Search for the cell housing the specified text and yield its [x, y] center coordinate. 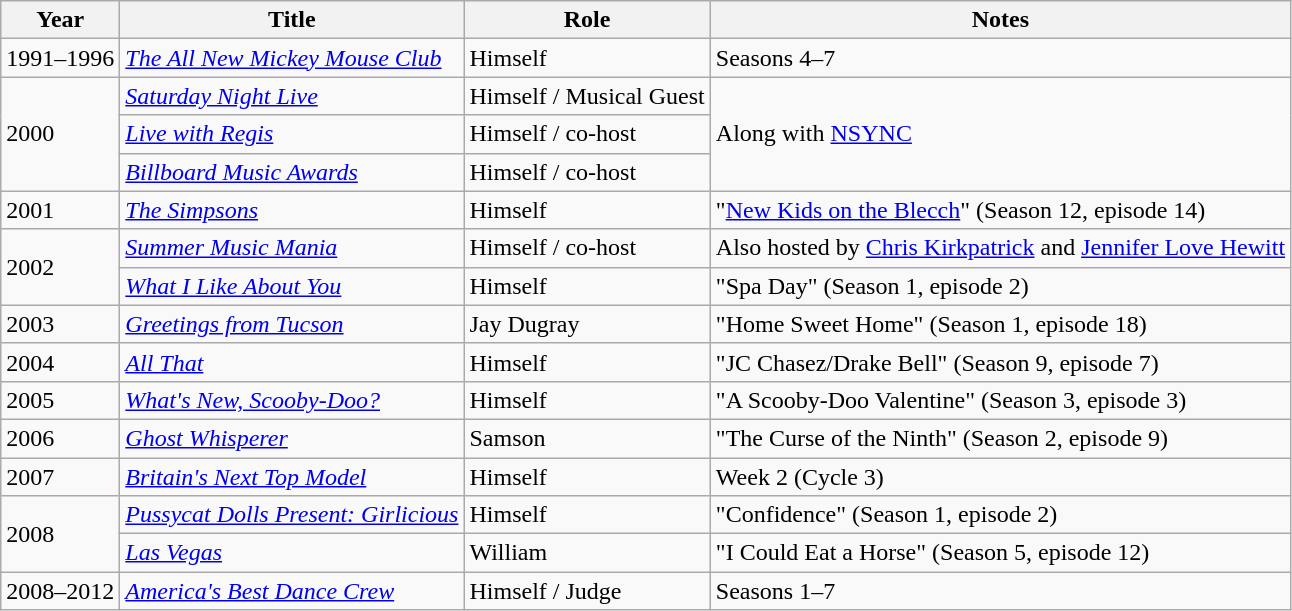
Pussycat Dolls Present: Girlicious [292, 515]
2001 [60, 210]
Notes [1000, 20]
2002 [60, 267]
2004 [60, 362]
Live with Regis [292, 134]
All That [292, 362]
Role [587, 20]
Along with NSYNC [1000, 134]
2000 [60, 134]
"The Curse of the Ninth" (Season 2, episode 9) [1000, 438]
Saturday Night Live [292, 96]
Billboard Music Awards [292, 172]
What's New, Scooby-Doo? [292, 400]
2008 [60, 534]
2003 [60, 324]
2008–2012 [60, 591]
1991–1996 [60, 58]
2006 [60, 438]
Title [292, 20]
Seasons 4–7 [1000, 58]
Himself / Judge [587, 591]
"JC Chasez/Drake Bell" (Season 9, episode 7) [1000, 362]
"New Kids on the Blecch" (Season 12, episode 14) [1000, 210]
Week 2 (Cycle 3) [1000, 477]
Seasons 1–7 [1000, 591]
Las Vegas [292, 553]
2005 [60, 400]
2007 [60, 477]
"A Scooby-Doo Valentine" (Season 3, episode 3) [1000, 400]
Summer Music Mania [292, 248]
The All New Mickey Mouse Club [292, 58]
Year [60, 20]
Jay Dugray [587, 324]
America's Best Dance Crew [292, 591]
William [587, 553]
Samson [587, 438]
"I Could Eat a Horse" (Season 5, episode 12) [1000, 553]
Ghost Whisperer [292, 438]
Greetings from Tucson [292, 324]
Himself / Musical Guest [587, 96]
What I Like About You [292, 286]
"Spa Day" (Season 1, episode 2) [1000, 286]
"Confidence" (Season 1, episode 2) [1000, 515]
The Simpsons [292, 210]
Also hosted by Chris Kirkpatrick and Jennifer Love Hewitt [1000, 248]
"Home Sweet Home" (Season 1, episode 18) [1000, 324]
Britain's Next Top Model [292, 477]
